From the cell containing the given text, extract its center point as [x, y] coordinate. 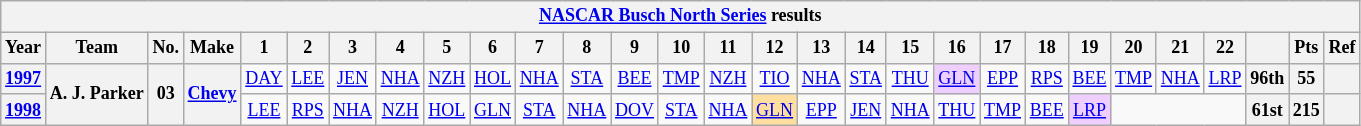
No. [166, 48]
12 [775, 48]
13 [821, 48]
1998 [24, 110]
Ref [1342, 48]
8 [587, 48]
Make [212, 48]
6 [493, 48]
22 [1225, 48]
15 [910, 48]
7 [539, 48]
NASCAR Busch North Series results [680, 16]
03 [166, 94]
TIO [775, 78]
Year [24, 48]
DOV [635, 110]
21 [1180, 48]
A. J. Parker [96, 94]
20 [1134, 48]
1997 [24, 78]
19 [1090, 48]
4 [400, 48]
Chevy [212, 94]
9 [635, 48]
5 [447, 48]
96th [1268, 78]
10 [681, 48]
Team [96, 48]
55 [1306, 78]
215 [1306, 110]
18 [1046, 48]
16 [957, 48]
14 [866, 48]
1 [264, 48]
Pts [1306, 48]
DAY [264, 78]
2 [308, 48]
3 [353, 48]
11 [728, 48]
17 [1003, 48]
61st [1268, 110]
